Pinpoint the cell where the given text exists, returning its (X, Y) midpoint coordinate. 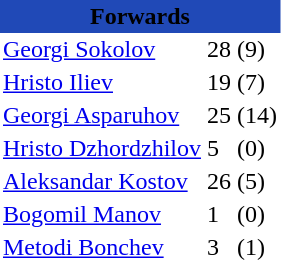
(9) (257, 50)
(14) (257, 116)
(5) (257, 182)
26 (219, 182)
Hristo Dzhordzhilov (102, 148)
Forwards (140, 16)
28 (219, 50)
Georgi Asparuhov (102, 116)
Georgi Sokolov (102, 50)
Hristo Iliev (102, 82)
19 (219, 82)
(7) (257, 82)
5 (219, 148)
Aleksandar Kostov (102, 182)
25 (219, 116)
1 (219, 214)
Bogomil Manov (102, 214)
